Output the [x, y] coordinate of the center of the cell containing the given text.  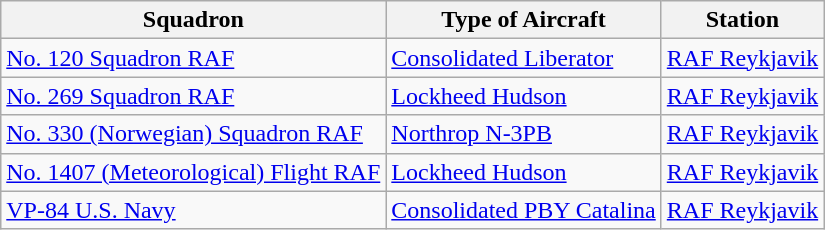
No. 120 Squadron RAF [194, 58]
Station [742, 20]
No. 269 Squadron RAF [194, 96]
Consolidated PBY Catalina [524, 210]
VP-84 U.S. Navy [194, 210]
Type of Aircraft [524, 20]
Squadron [194, 20]
Consolidated Liberator [524, 58]
No. 330 (Norwegian) Squadron RAF [194, 134]
No. 1407 (Meteorological) Flight RAF [194, 172]
Northrop N-3PB [524, 134]
